Locate the cell with the specified text and output its [x, y] center coordinate. 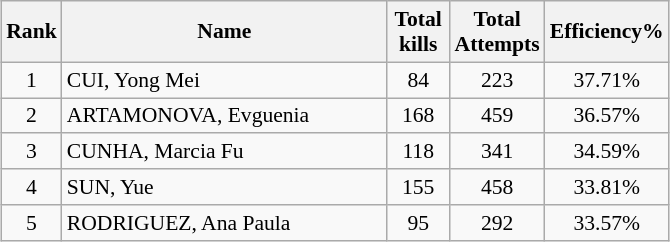
33.81% [607, 187]
168 [418, 116]
CUNHA, Marcia Fu [224, 151]
34.59% [607, 151]
CUI, Yong Mei [224, 80]
ARTAMONOVA, Evguenia [224, 116]
341 [496, 151]
3 [32, 151]
Name [224, 32]
2 [32, 116]
Efficiency% [607, 32]
37.71% [607, 80]
Total Attempts [496, 32]
223 [496, 80]
84 [418, 80]
118 [418, 151]
SUN, Yue [224, 187]
155 [418, 187]
458 [496, 187]
36.57% [607, 116]
4 [32, 187]
RODRIGUEZ, Ana Paula [224, 222]
459 [496, 116]
Total kills [418, 32]
33.57% [607, 222]
95 [418, 222]
292 [496, 222]
Rank [32, 32]
1 [32, 80]
5 [32, 222]
